Determine the [X, Y] coordinate at the center of the cell enclosing the given text.  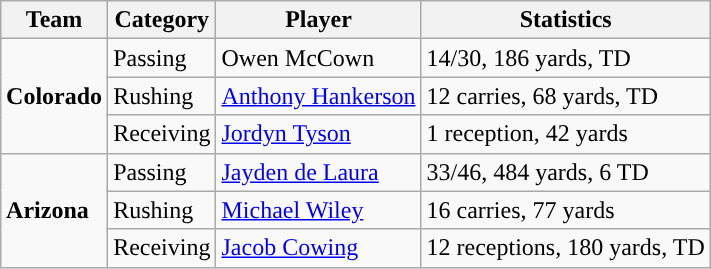
Jacob Cowing [318, 248]
Michael Wiley [318, 210]
33/46, 484 yards, 6 TD [566, 172]
Jordyn Tyson [318, 134]
14/30, 186 yards, TD [566, 58]
Team [54, 20]
Jayden de Laura [318, 172]
Player [318, 20]
16 carries, 77 yards [566, 210]
1 reception, 42 yards [566, 134]
12 receptions, 180 yards, TD [566, 248]
Anthony Hankerson [318, 96]
Category [162, 20]
Arizona [54, 210]
Statistics [566, 20]
Colorado [54, 96]
Owen McCown [318, 58]
12 carries, 68 yards, TD [566, 96]
